Find where the given text appears and provide that cell's center as [x, y] coordinate. 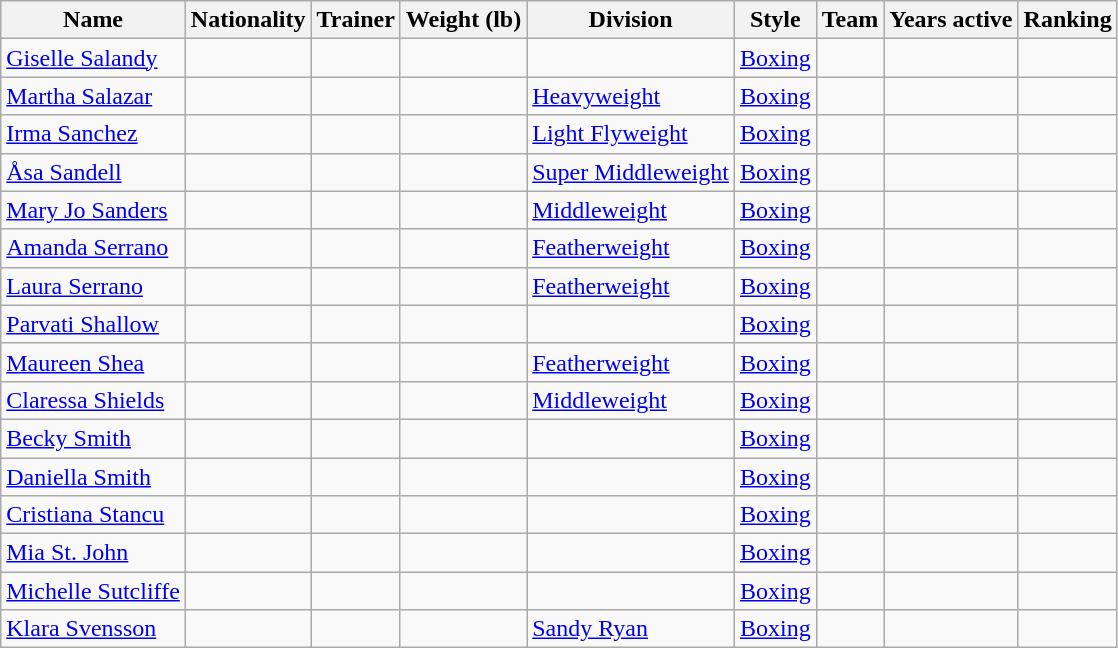
Sandy Ryan [631, 629]
Weight (lb) [463, 20]
Style [775, 20]
Daniella Smith [94, 477]
Ranking [1068, 20]
Åsa Sandell [94, 172]
Maureen Shea [94, 362]
Nationality [248, 20]
Light Flyweight [631, 134]
Trainer [356, 20]
Team [850, 20]
Cristiana Stancu [94, 515]
Michelle Sutcliffe [94, 591]
Heavyweight [631, 96]
Mia St. John [94, 553]
Years active [951, 20]
Parvati Shallow [94, 324]
Division [631, 20]
Mary Jo Sanders [94, 210]
Super Middleweight [631, 172]
Martha Salazar [94, 96]
Laura Serrano [94, 286]
Claressa Shields [94, 400]
Giselle Salandy [94, 58]
Becky Smith [94, 438]
Irma Sanchez [94, 134]
Klara Svensson [94, 629]
Name [94, 20]
Amanda Serrano [94, 248]
